Locate the cell with the specified text and output its (x, y) center coordinate. 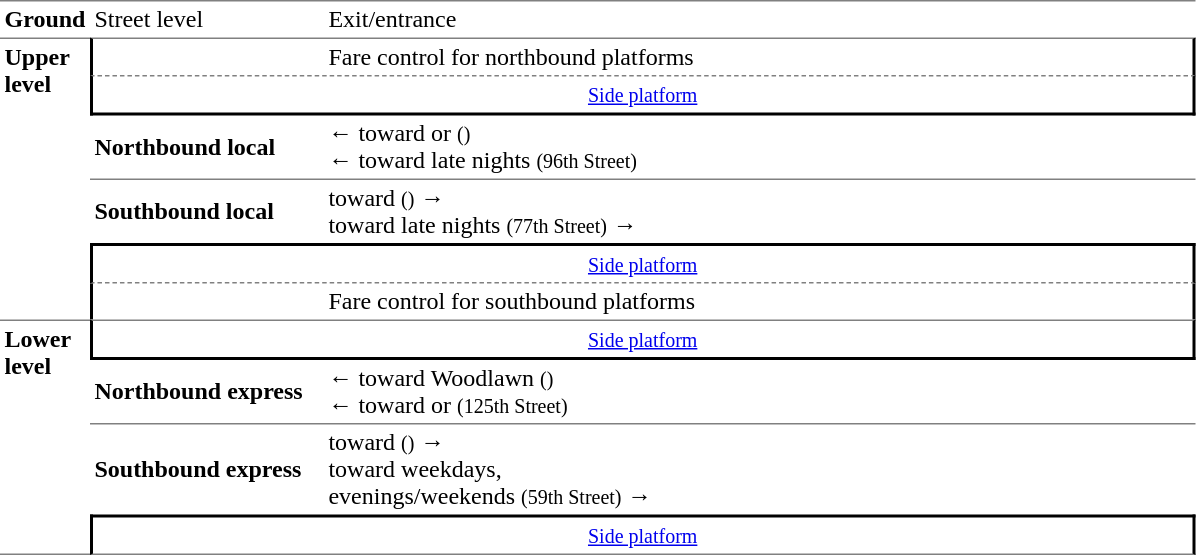
Northbound express (207, 392)
Southbound local (207, 212)
← toward or ()← toward late nights (96th Street) (760, 148)
Ground (45, 19)
Fare control for northbound platforms (760, 57)
toward () → toward late nights (77th Street) → (760, 212)
Upperlevel (45, 179)
Southbound express (207, 469)
Northbound local (207, 148)
Exit/entrance (760, 19)
← toward Woodlawn ()← toward or (125th Street) (760, 392)
toward () → toward weekdays, evenings/weekends (59th Street) → (760, 469)
Street level (207, 19)
Fare control for southbound platforms (760, 302)
